Provide the (x, y) coordinate of the cell's center where the given text is located.  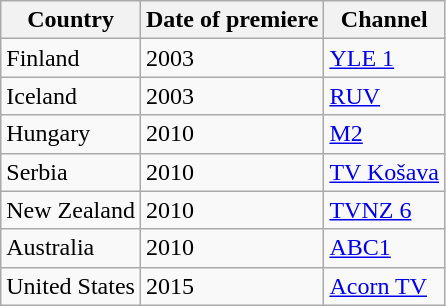
Hungary (71, 134)
RUV (384, 96)
Channel (384, 20)
M2 (384, 134)
Iceland (71, 96)
New Zealand (71, 210)
Finland (71, 58)
Acorn TV (384, 286)
Country (71, 20)
TVNZ 6 (384, 210)
Serbia (71, 172)
2015 (232, 286)
United States (71, 286)
ABC1 (384, 248)
Australia (71, 248)
Date of premiere (232, 20)
YLE 1 (384, 58)
TV Košava (384, 172)
